Identify which cell holds the provided text, then report its (x, y) central coordinate. 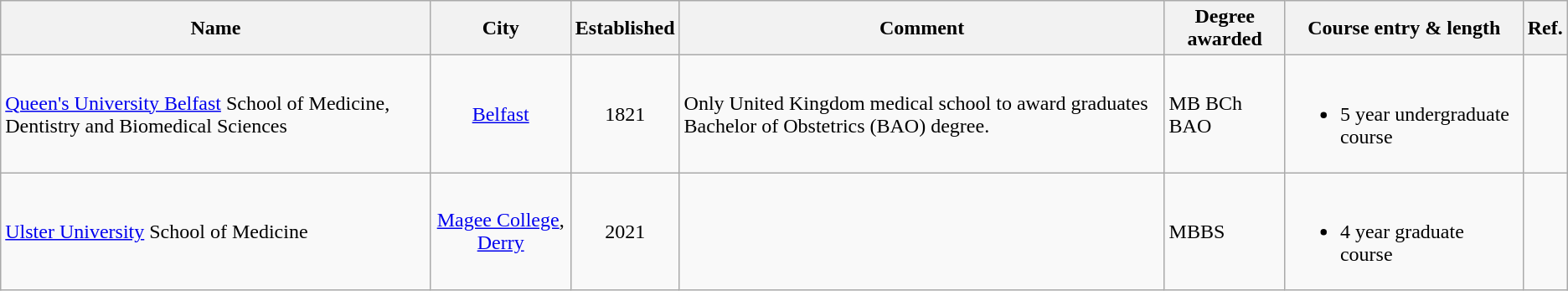
Queen's University Belfast School of Medicine, Dentistry and Biomedical Sciences (216, 114)
Only United Kingdom medical school to award graduates Bachelor of Obstetrics (BAO) degree. (921, 114)
Name (216, 29)
City (501, 29)
5 year undergraduate course (1404, 114)
Established (625, 29)
Degree awarded (1225, 29)
Comment (921, 29)
1821 (625, 114)
Ulster University School of Medicine (216, 231)
4 year graduate course (1404, 231)
2021 (625, 231)
MBBS (1225, 231)
Magee College, Derry (501, 231)
Belfast (501, 114)
Ref. (1545, 29)
Course entry & length (1404, 29)
MB BCh BAO (1225, 114)
